Detect which cell encompasses the target text, then output its [X, Y] center coordinate. 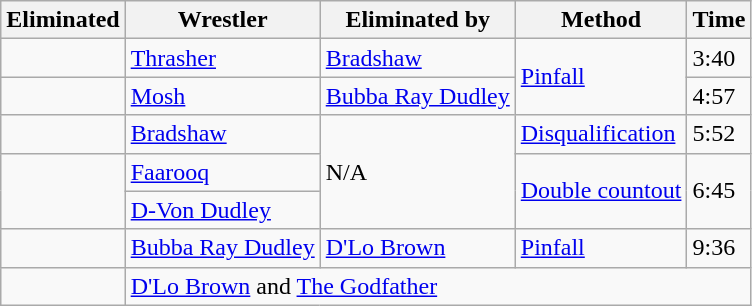
Disqualification [601, 134]
D'Lo Brown [418, 248]
Double countout [601, 191]
5:52 [719, 134]
Faarooq [222, 172]
6:45 [719, 191]
Eliminated by [418, 20]
4:57 [719, 96]
D-Von Dudley [222, 210]
9:36 [719, 248]
Method [601, 20]
Thrasher [222, 58]
Mosh [222, 96]
D'Lo Brown and The Godfather [438, 286]
Eliminated [63, 20]
N/A [418, 172]
Wrestler [222, 20]
Time [719, 20]
3:40 [719, 58]
